Identify which cell holds the provided text, then report its [X, Y] central coordinate. 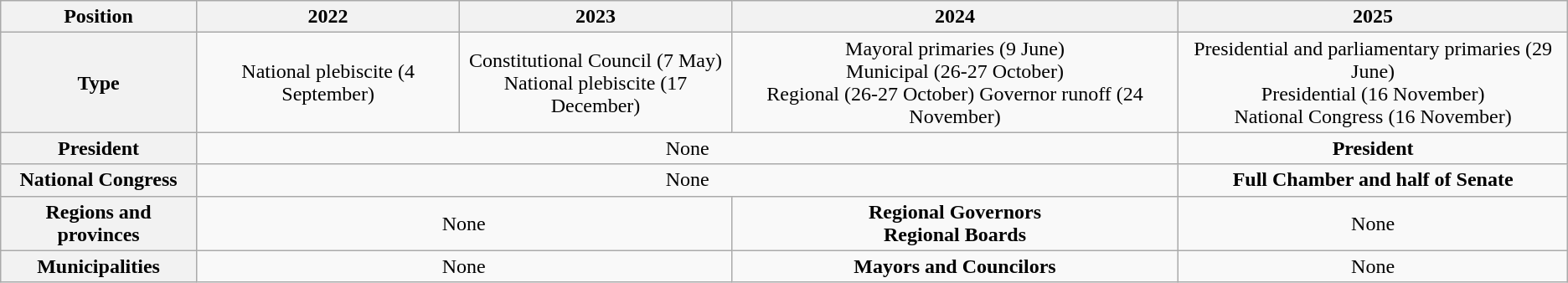
Type [99, 82]
Full Chamber and half of Senate [1373, 180]
Presidential and parliamentary primaries (29 June)Presidential (16 November)National Congress (16 November) [1373, 82]
2022 [328, 17]
2025 [1373, 17]
National plebiscite (4 September) [328, 82]
Regional GovernorsRegional Boards [955, 223]
2023 [596, 17]
Municipalities [99, 266]
Constitutional Council (7 May)National plebiscite (17 December) [596, 82]
Mayoral primaries (9 June)Municipal (26-27 October)Regional (26-27 October) Governor runoff (24 November) [955, 82]
Mayors and Councilors [955, 266]
2024 [955, 17]
Position [99, 17]
National Congress [99, 180]
Regions and provinces [99, 223]
